Find where the given text appears and provide that cell's center as (X, Y) coordinate. 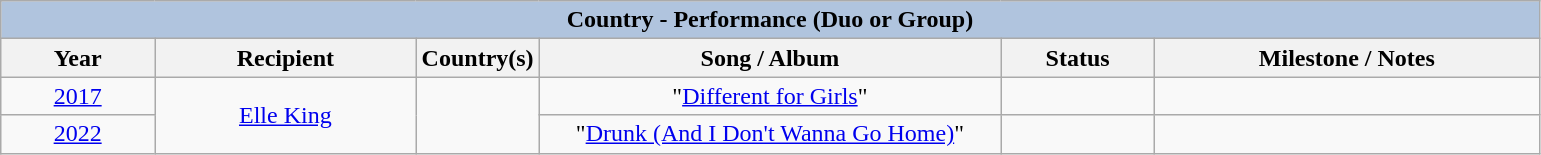
Elle King (286, 115)
"Different for Girls" (770, 96)
2017 (78, 96)
Recipient (286, 58)
Status (1078, 58)
"Drunk (And I Don't Wanna Go Home)" (770, 134)
Country - Performance (Duo or Group) (770, 20)
Year (78, 58)
Country(s) (478, 58)
Milestone / Notes (1346, 58)
Song / Album (770, 58)
2022 (78, 134)
